Identify which cell holds the provided text, then report its (X, Y) central coordinate. 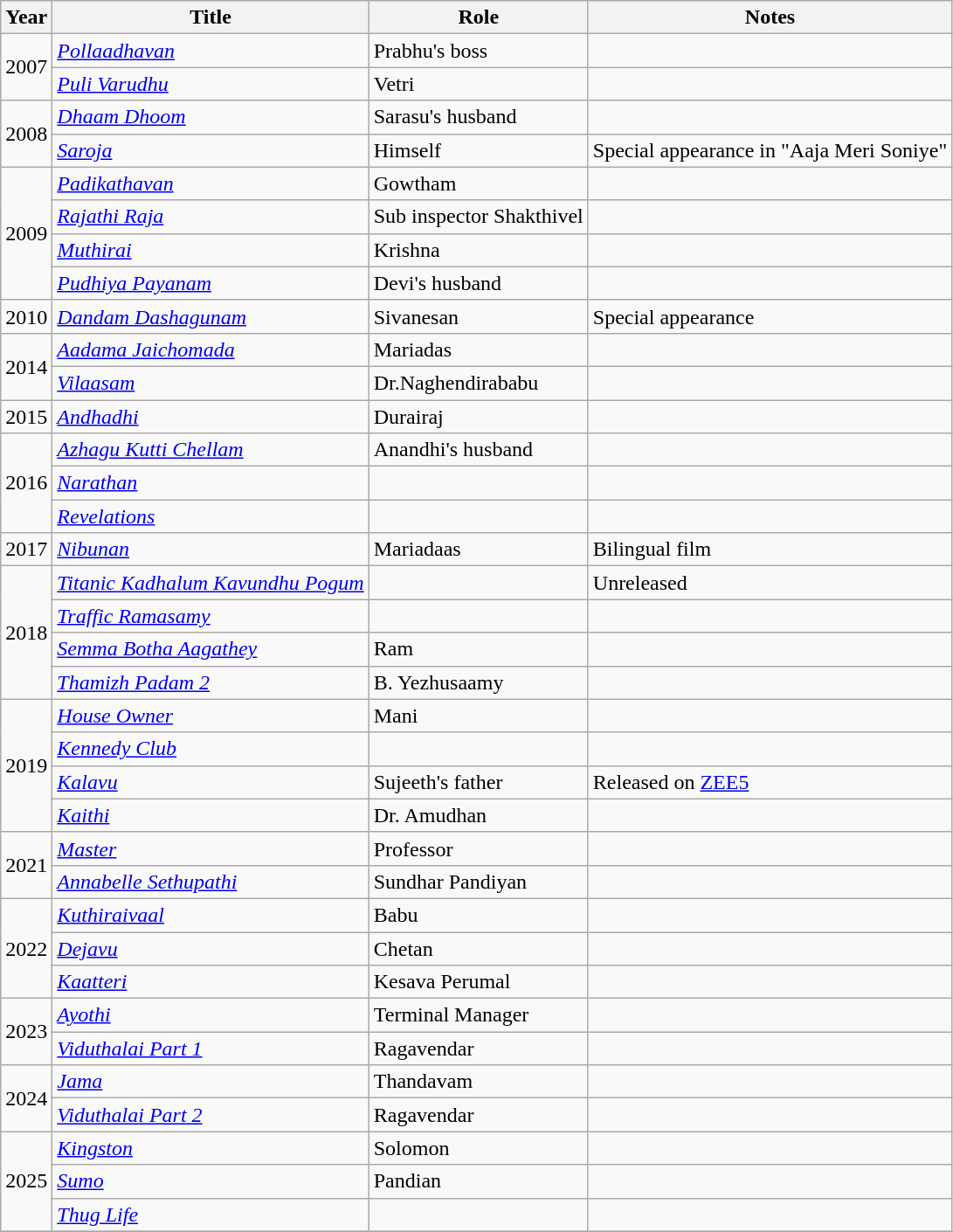
Padikathavan (211, 183)
Mariadaas (479, 550)
Ram (479, 649)
Sivanesan (479, 316)
Sub inspector Shakthivel (479, 217)
Terminal Manager (479, 1015)
2014 (26, 366)
Bilingual film (770, 550)
Prabhu's boss (479, 51)
Saroja (211, 150)
Azhagu Kutti Chellam (211, 450)
2008 (26, 134)
Special appearance in "Aaja Meri Soniye" (770, 150)
House Owner (211, 716)
Dhaam Dhoom (211, 117)
Gowtham (479, 183)
Solomon (479, 1148)
2015 (26, 417)
B. Yezhusaamy (479, 682)
Dr. Amudhan (479, 815)
Narathan (211, 483)
2025 (26, 1181)
Thamizh Padam 2 (211, 682)
Dejavu (211, 948)
Chetan (479, 948)
2009 (26, 233)
Thug Life (211, 1215)
Professor (479, 848)
Kingston (211, 1148)
Unreleased (770, 583)
Pandian (479, 1181)
2016 (26, 483)
2007 (26, 67)
Nibunan (211, 550)
Jama (211, 1082)
Durairaj (479, 417)
Vilaasam (211, 383)
Ayothi (211, 1015)
Year (26, 17)
Sundhar Pandiyan (479, 882)
Notes (770, 17)
Dandam Dashagunam (211, 316)
Devi's husband (479, 283)
Kalavu (211, 782)
Mariadas (479, 350)
2023 (26, 1032)
Viduthalai Part 2 (211, 1115)
2018 (26, 633)
2019 (26, 765)
Muthirai (211, 250)
Aadama Jaichomada (211, 350)
Sarasu's husband (479, 117)
Anandhi's husband (479, 450)
Revelations (211, 516)
Himself (479, 150)
Kaithi (211, 815)
Traffic Ramasamy (211, 616)
Annabelle Sethupathi (211, 882)
Pudhiya Payanam (211, 283)
Mani (479, 716)
Released on ZEE5 (770, 782)
Sumo (211, 1181)
Special appearance (770, 316)
Babu (479, 915)
Kennedy Club (211, 749)
Kesava Perumal (479, 982)
Andhadhi (211, 417)
Titanic Kadhalum Kavundhu Pogum (211, 583)
Vetri (479, 84)
Master (211, 848)
2021 (26, 865)
Puli Varudhu (211, 84)
Viduthalai Part 1 (211, 1049)
Title (211, 17)
Rajathi Raja (211, 217)
Kaatteri (211, 982)
Pollaadhavan (211, 51)
2022 (26, 948)
2017 (26, 550)
Dr.Naghendirababu (479, 383)
Sujeeth's father (479, 782)
2010 (26, 316)
Krishna (479, 250)
Kuthiraivaal (211, 915)
Thandavam (479, 1082)
2024 (26, 1098)
Role (479, 17)
Semma Botha Aagathey (211, 649)
